Scan for the cell matching the given text and deliver its [X, Y] coordinate at center. 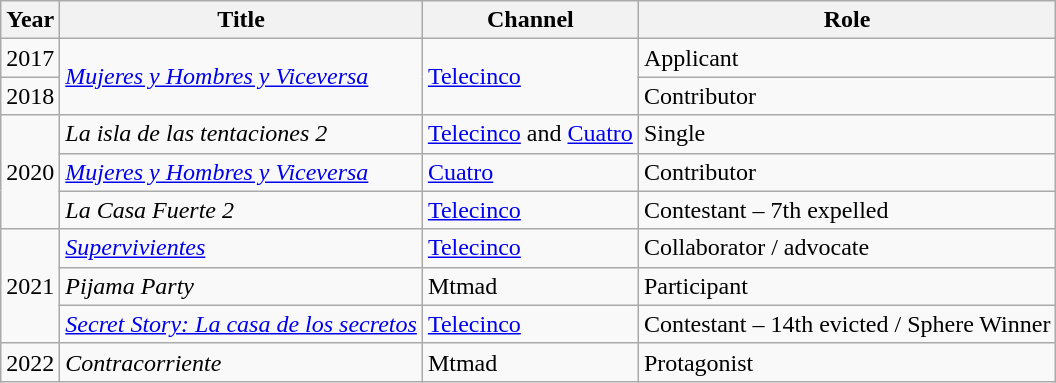
Telecinco and Cuatro [530, 134]
Single [847, 134]
2020 [30, 172]
Pijama Party [242, 286]
Participant [847, 286]
La isla de las tentaciones 2 [242, 134]
2017 [30, 58]
2021 [30, 286]
Role [847, 20]
Contracorriente [242, 362]
2018 [30, 96]
Cuatro [530, 172]
Year [30, 20]
Contestant – 14th evicted / Sphere Winner [847, 324]
Title [242, 20]
2022 [30, 362]
Applicant [847, 58]
Supervivientes [242, 248]
Collaborator / advocate [847, 248]
Contestant – 7th expelled [847, 210]
Channel [530, 20]
Protagonist [847, 362]
Secret Story: La casa de los secretos [242, 324]
La Casa Fuerte 2 [242, 210]
